Return the (x, y) coordinate for the center point of the cell that contains the specified text.  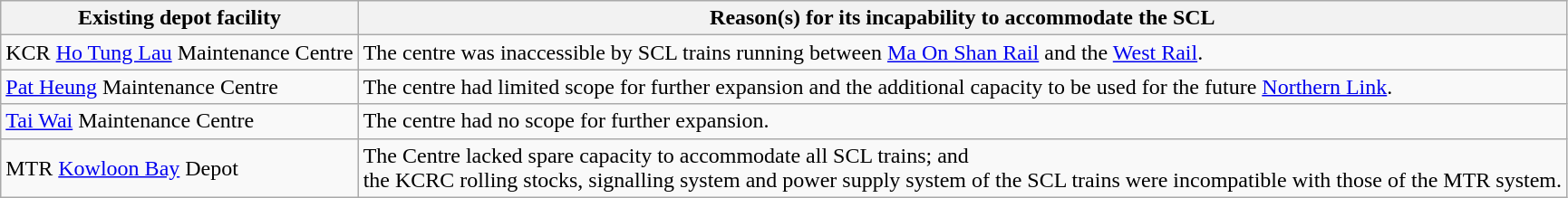
Reason(s) for its incapability to accommodate the SCL (963, 18)
The centre was inaccessible by SCL trains running between Ma On Shan Rail and the West Rail. (963, 52)
Tai Wai Maintenance Centre (179, 121)
The centre had limited scope for further expansion and the additional capacity to be used for the future Northern Link. (963, 87)
KCR Ho Tung Lau Maintenance Centre (179, 52)
Existing depot facility (179, 18)
Pat Heung Maintenance Centre (179, 87)
The centre had no scope for further expansion. (963, 121)
MTR Kowloon Bay Depot (179, 168)
